Return (x, y) of the center of cell containing provided text 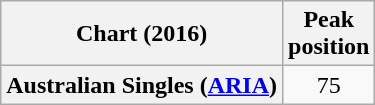
Australian Singles (ARIA) (142, 85)
Chart (2016) (142, 34)
Peakposition (329, 34)
75 (329, 85)
